Provide the [X, Y] coordinate of the cell's center where the given text is located.  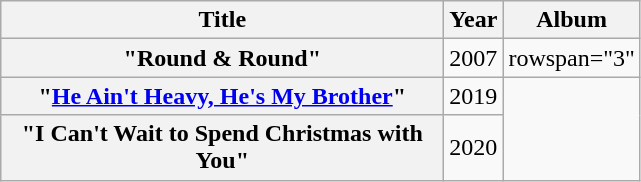
"He Ain't Heavy, He's My Brother" [222, 96]
2020 [474, 148]
2007 [474, 58]
Year [474, 20]
2019 [474, 96]
rowspan="3" [572, 58]
Title [222, 20]
Album [572, 20]
"Round & Round" [222, 58]
"I Can't Wait to Spend Christmas with You" [222, 148]
